Pinpoint the cell where the given text exists, returning its (X, Y) midpoint coordinate. 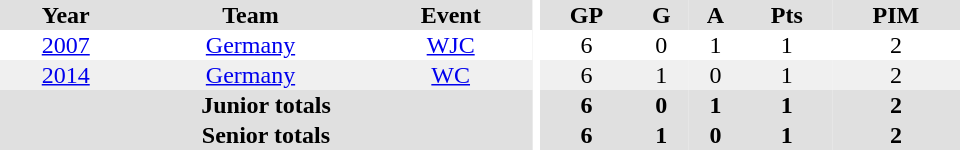
2007 (66, 45)
WC (450, 75)
Senior totals (266, 135)
G (661, 15)
GP (587, 15)
Year (66, 15)
Pts (787, 15)
PIM (896, 15)
Junior totals (266, 105)
WJC (450, 45)
2014 (66, 75)
Team (250, 15)
Event (450, 15)
A (715, 15)
